Determine the [x, y] coordinate at the center of the cell enclosing the given text.  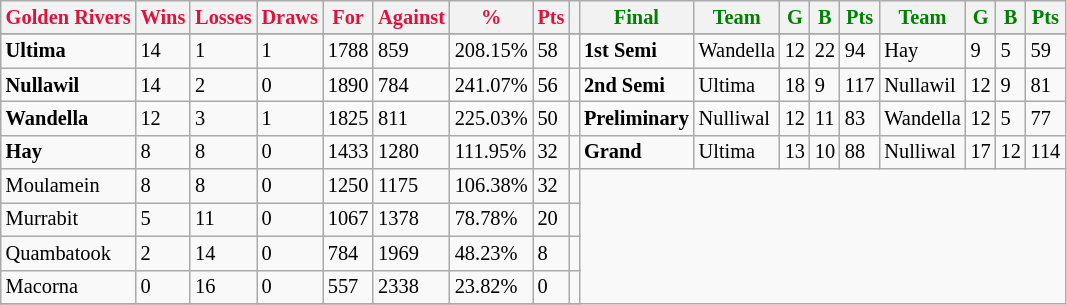
Moulamein [68, 186]
18 [795, 85]
Losses [223, 17]
Wins [164, 17]
50 [552, 118]
Murrabit [68, 219]
3 [223, 118]
13 [795, 152]
1378 [412, 219]
1175 [412, 186]
1825 [348, 118]
Against [412, 17]
77 [1046, 118]
111.95% [492, 152]
1250 [348, 186]
859 [412, 51]
Grand [636, 152]
557 [348, 287]
Quambatook [68, 253]
1890 [348, 85]
1st Semi [636, 51]
2nd Semi [636, 85]
48.23% [492, 253]
1280 [412, 152]
114 [1046, 152]
208.15% [492, 51]
2338 [412, 287]
% [492, 17]
81 [1046, 85]
58 [552, 51]
94 [860, 51]
811 [412, 118]
Final [636, 17]
78.78% [492, 219]
117 [860, 85]
83 [860, 118]
1788 [348, 51]
Preliminary [636, 118]
1433 [348, 152]
225.03% [492, 118]
23.82% [492, 287]
106.38% [492, 186]
1067 [348, 219]
16 [223, 287]
88 [860, 152]
241.07% [492, 85]
For [348, 17]
Draws [290, 17]
59 [1046, 51]
17 [981, 152]
20 [552, 219]
1969 [412, 253]
56 [552, 85]
10 [825, 152]
Macorna [68, 287]
Golden Rivers [68, 17]
22 [825, 51]
